Search for the cell housing the specified text and yield its [x, y] center coordinate. 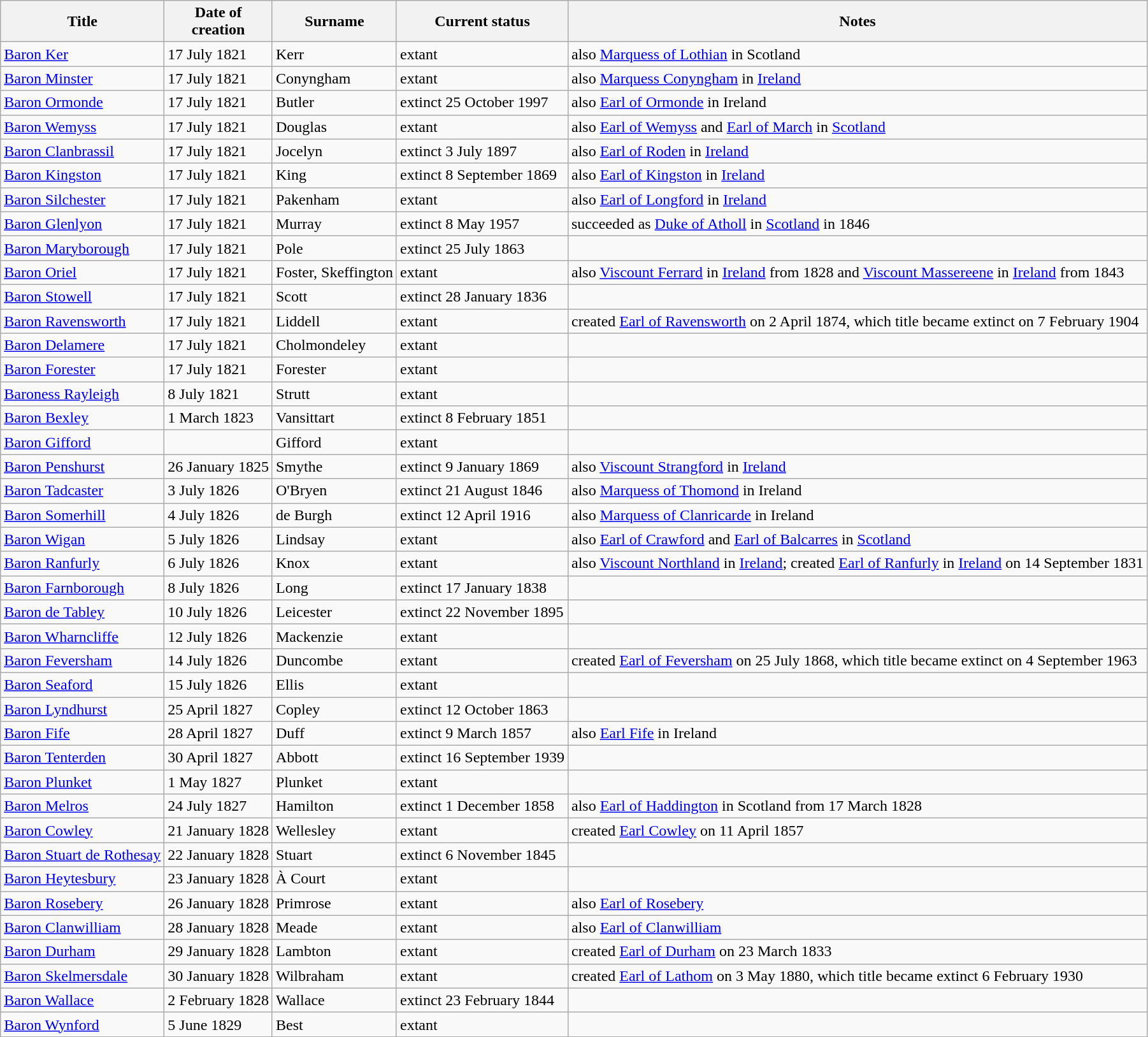
extinct 22 November 1895 [482, 612]
also Earl of Crawford and Earl of Balcarres in Scotland [857, 539]
Baron Farnborough [83, 588]
Pole [334, 248]
Baron Fife [83, 734]
8 July 1821 [219, 394]
À Court [334, 879]
extinct 23 February 1844 [482, 1000]
extinct 12 April 1916 [482, 515]
Mackenzie [334, 636]
Forester [334, 370]
Gifford [334, 442]
Baron Heytesbury [83, 879]
also Marquess of Lothian in Scotland [857, 54]
Baroness Rayleigh [83, 394]
extinct 8 May 1957 [482, 224]
Baron Somerhill [83, 515]
Baron Silchester [83, 199]
created Earl of Feversham on 25 July 1868, which title became extinct on 4 September 1963 [857, 660]
Baron Wallace [83, 1000]
28 April 1827 [219, 734]
Copley [334, 709]
6 July 1826 [219, 563]
Title [83, 22]
Best [334, 1024]
Ellis [334, 685]
also Earl of Wemyss and Earl of March in Scotland [857, 127]
extinct 8 September 1869 [482, 175]
Baron Tenterden [83, 758]
Wallace [334, 1000]
Baron Delamere [83, 345]
extinct 6 November 1845 [482, 855]
Plunket [334, 782]
extinct 16 September 1939 [482, 758]
Baron Ormonde [83, 103]
Baron Feversham [83, 660]
created Earl of Ravensworth on 2 April 1874, which title became extinct on 7 February 1904 [857, 321]
23 January 1828 [219, 879]
Baron Tadcaster [83, 491]
extinct 3 July 1897 [482, 151]
Baron Cowley [83, 830]
Baron Lyndhurst [83, 709]
1 May 1827 [219, 782]
extinct 17 January 1838 [482, 588]
extinct 25 October 1997 [482, 103]
Baron Forester [83, 370]
Stuart [334, 855]
O'Bryen [334, 491]
Knox [334, 563]
Lindsay [334, 539]
Baron Maryborough [83, 248]
Douglas [334, 127]
Wilbraham [334, 976]
succeeded as Duke of Atholl in Scotland in 1846 [857, 224]
Baron Seaford [83, 685]
Foster, Skeffington [334, 272]
also Earl of Roden in Ireland [857, 151]
Baron Clanbrassil [83, 151]
created Earl of Lathom on 3 May 1880, which title became extinct 6 February 1930 [857, 976]
Leicester [334, 612]
22 January 1828 [219, 855]
also Earl of Rosebery [857, 903]
Primrose [334, 903]
Smythe [334, 467]
also Earl of Kingston in Ireland [857, 175]
26 January 1825 [219, 467]
de Burgh [334, 515]
Baron Gifford [83, 442]
26 January 1828 [219, 903]
3 July 1826 [219, 491]
28 January 1828 [219, 927]
Notes [857, 22]
15 July 1826 [219, 685]
Strutt [334, 394]
extinct 25 July 1863 [482, 248]
also Marquess Conyngham in Ireland [857, 78]
also Viscount Strangford in Ireland [857, 467]
also Earl of Ormonde in Ireland [857, 103]
Baron Wynford [83, 1024]
5 July 1826 [219, 539]
Hamilton [334, 806]
Cholmondeley [334, 345]
Baron Wemyss [83, 127]
Murray [334, 224]
Baron Wharncliffe [83, 636]
2 February 1828 [219, 1000]
Long [334, 588]
also Earl of Haddington in Scotland from 17 March 1828 [857, 806]
Baron Ravensworth [83, 321]
Baron Clanwilliam [83, 927]
Current status [482, 22]
Conyngham [334, 78]
Baron Skelmersdale [83, 976]
Meade [334, 927]
Baron Minster [83, 78]
Scott [334, 296]
12 July 1826 [219, 636]
24 July 1827 [219, 806]
Baron Wigan [83, 539]
8 July 1826 [219, 588]
created Earl of Durham on 23 March 1833 [857, 952]
extinct 9 January 1869 [482, 467]
30 January 1828 [219, 976]
5 June 1829 [219, 1024]
Baron Penshurst [83, 467]
Baron Kingston [83, 175]
Baron Durham [83, 952]
created Earl Cowley on 11 April 1857 [857, 830]
21 January 1828 [219, 830]
also Earl Fife in Ireland [857, 734]
Duncombe [334, 660]
also Viscount Northland in Ireland; created Earl of Ranfurly in Ireland on 14 September 1831 [857, 563]
Duff [334, 734]
Jocelyn [334, 151]
Baron Melros [83, 806]
25 April 1827 [219, 709]
extinct 9 March 1857 [482, 734]
King [334, 175]
also Marquess of Thomond in Ireland [857, 491]
Baron Ranfurly [83, 563]
Lambton [334, 952]
10 July 1826 [219, 612]
Baron Oriel [83, 272]
Wellesley [334, 830]
also Earl of Longford in Ireland [857, 199]
Baron Plunket [83, 782]
29 January 1828 [219, 952]
Baron Rosebery [83, 903]
also Marquess of Clanricarde in Ireland [857, 515]
Baron Stowell [83, 296]
extinct 12 October 1863 [482, 709]
Baron Glenlyon [83, 224]
Kerr [334, 54]
1 March 1823 [219, 418]
extinct 21 August 1846 [482, 491]
4 July 1826 [219, 515]
extinct 8 February 1851 [482, 418]
Baron Stuart de Rothesay [83, 855]
Baron de Tabley [83, 612]
Pakenham [334, 199]
also Earl of Clanwilliam [857, 927]
extinct 28 January 1836 [482, 296]
14 July 1826 [219, 660]
Vansittart [334, 418]
30 April 1827 [219, 758]
Butler [334, 103]
Baron Bexley [83, 418]
extinct 1 December 1858 [482, 806]
also Viscount Ferrard in Ireland from 1828 and Viscount Massereene in Ireland from 1843 [857, 272]
Date of creation [219, 22]
Liddell [334, 321]
Abbott [334, 758]
Baron Ker [83, 54]
Surname [334, 22]
